Find where the given text appears and provide that cell's center as [x, y] coordinate. 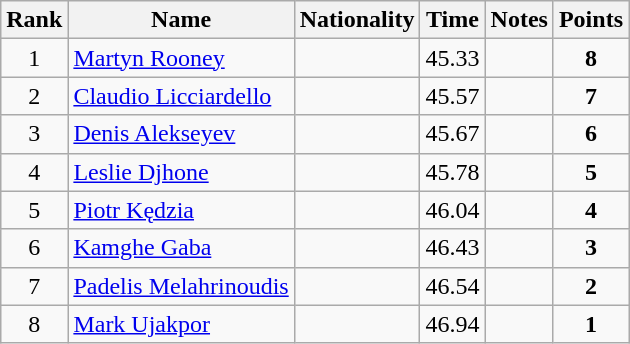
Rank [34, 20]
46.54 [452, 286]
45.33 [452, 58]
45.67 [452, 134]
46.94 [452, 324]
Time [452, 20]
Points [590, 20]
Denis Alekseyev [181, 134]
Name [181, 20]
45.57 [452, 96]
Kamghe Gaba [181, 248]
Mark Ujakpor [181, 324]
46.04 [452, 210]
Nationality [357, 20]
45.78 [452, 172]
Piotr Kędzia [181, 210]
Padelis Melahrinoudis [181, 286]
Leslie Djhone [181, 172]
Martyn Rooney [181, 58]
Notes [519, 20]
Claudio Licciardello [181, 96]
46.43 [452, 248]
